Find where the given text appears and provide that cell's center as (X, Y) coordinate. 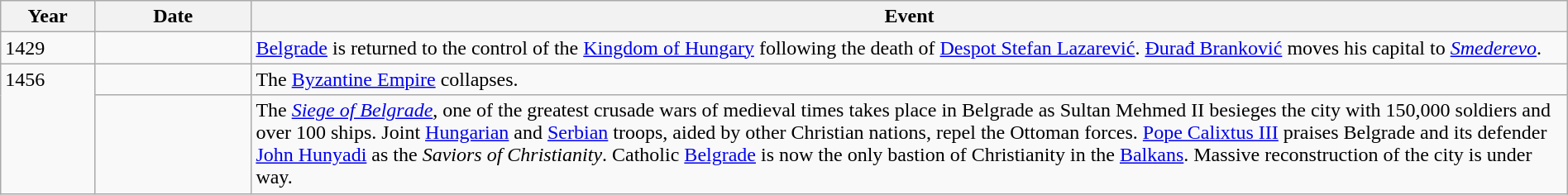
Year (48, 17)
Date (172, 17)
1456 (48, 129)
Event (910, 17)
1429 (48, 48)
The Byzantine Empire collapses. (910, 79)
